For the text-containing cell, return its midpoint in [x, y] coordinate format. 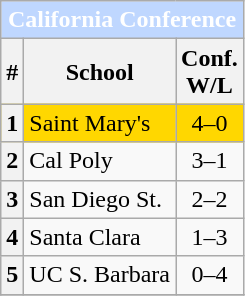
1–3 [210, 237]
3 [12, 199]
5 [12, 275]
California Conference [122, 20]
2–2 [210, 199]
Saint Mary's [100, 123]
3–1 [210, 161]
1 [12, 123]
Santa Clara [100, 237]
Conf. W/L [210, 72]
2 [12, 161]
4–0 [210, 123]
School [100, 72]
4 [12, 237]
# [12, 72]
San Diego St. [100, 199]
0–4 [210, 275]
Cal Poly [100, 161]
UC S. Barbara [100, 275]
